Output the (x, y) coordinate of the center of the cell containing the given text.  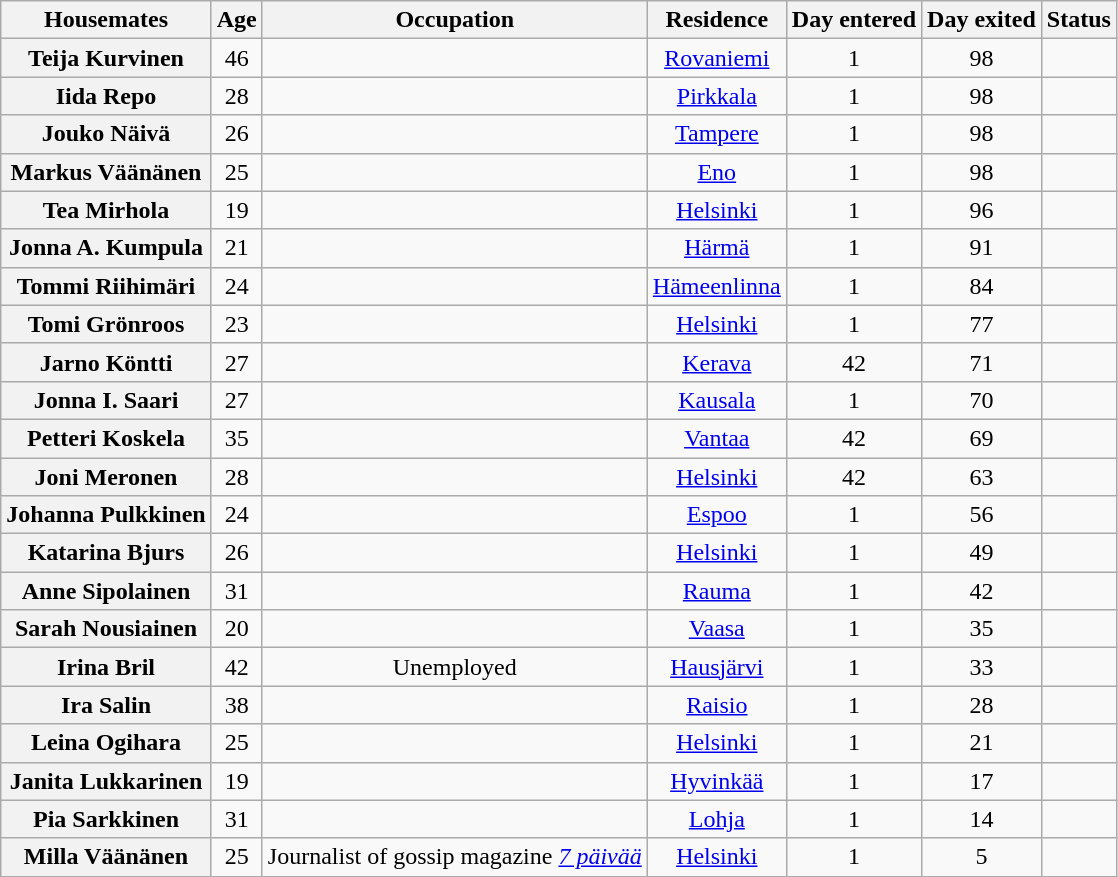
Tea Mirhola (106, 210)
69 (982, 438)
23 (236, 324)
Jarno Köntti (106, 362)
14 (982, 819)
84 (982, 286)
Tomi Grönroos (106, 324)
Rauma (716, 591)
Jouko Näivä (106, 134)
Tommi Riihimäri (106, 286)
63 (982, 477)
Janita Lukkarinen (106, 781)
5 (982, 857)
96 (982, 210)
70 (982, 400)
91 (982, 248)
Milla Väänänen (106, 857)
Anne Sipolainen (106, 591)
20 (236, 629)
Sarah Nousiainen (106, 629)
Iida Repo (106, 96)
Irina Bril (106, 667)
33 (982, 667)
Day entered (854, 20)
Vantaa (716, 438)
Härmä (716, 248)
Hyvinkää (716, 781)
Katarina Bjurs (106, 553)
Jonna I. Saari (106, 400)
Status (1078, 20)
17 (982, 781)
Johanna Pulkkinen (106, 515)
Pirkkala (716, 96)
Age (236, 20)
Markus Väänänen (106, 172)
Day exited (982, 20)
Teija Kurvinen (106, 58)
46 (236, 58)
71 (982, 362)
56 (982, 515)
Raisio (716, 705)
Kausala (716, 400)
Espoo (716, 515)
49 (982, 553)
Leina Ogihara (106, 743)
Eno (716, 172)
Tampere (716, 134)
Residence (716, 20)
Joni Meronen (106, 477)
Hämeenlinna (716, 286)
Journalist of gossip magazine 7 päivää (454, 857)
Housemates (106, 20)
Petteri Koskela (106, 438)
Pia Sarkkinen (106, 819)
Occupation (454, 20)
Vaasa (716, 629)
Lohja (716, 819)
Ira Salin (106, 705)
38 (236, 705)
77 (982, 324)
Kerava (716, 362)
Hausjärvi (716, 667)
Jonna A. Kumpula (106, 248)
Unemployed (454, 667)
Rovaniemi (716, 58)
